Extract the [x, y] coordinate from the center of the cell holding the provided text.  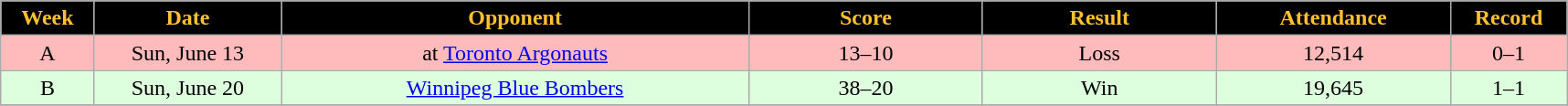
at Toronto Argonauts [515, 53]
Date [188, 18]
1–1 [1509, 88]
Loss [1099, 53]
A [48, 53]
Winnipeg Blue Bombers [515, 88]
Score [865, 18]
13–10 [865, 53]
Result [1099, 18]
Sun, June 20 [188, 88]
Win [1099, 88]
Attendance [1333, 18]
0–1 [1509, 53]
Week [48, 18]
Sun, June 13 [188, 53]
B [48, 88]
Opponent [515, 18]
12,514 [1333, 53]
Record [1509, 18]
19,645 [1333, 88]
38–20 [865, 88]
